Determine the (X, Y) coordinate at the center of the cell enclosing the given text.  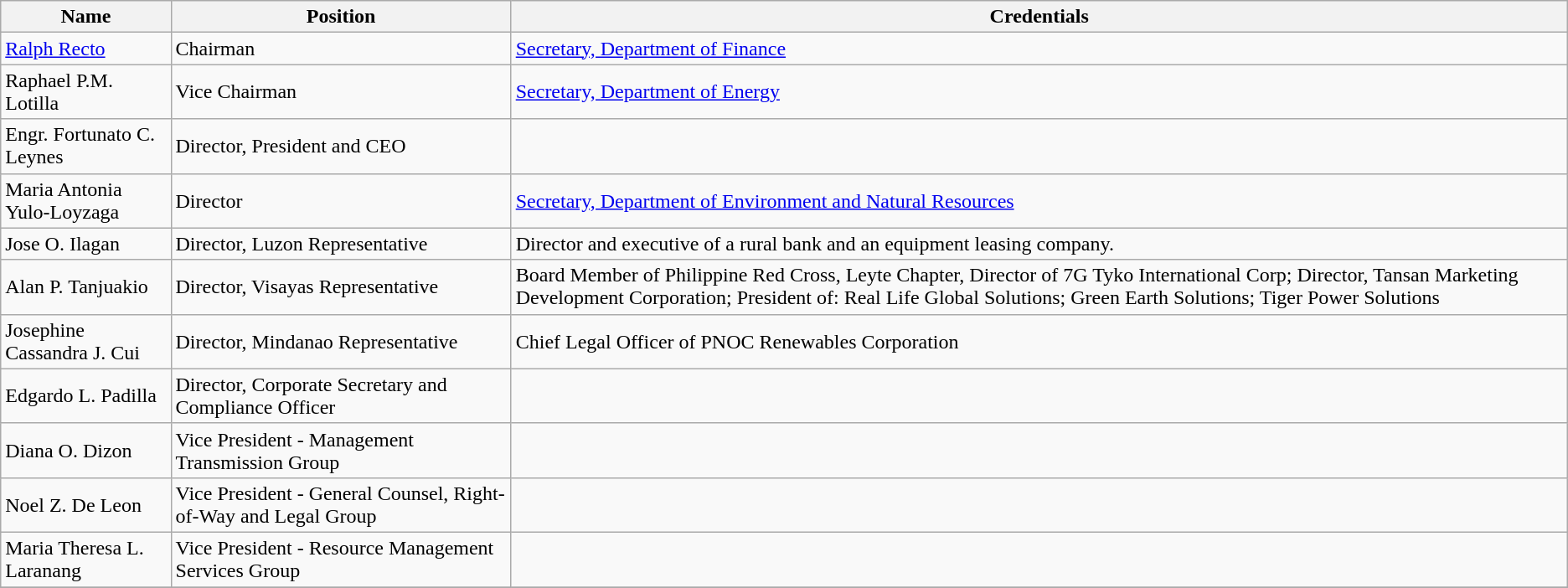
Name (85, 17)
Raphael P.M. Lotilla (85, 92)
Vice Chairman (341, 92)
Director, Luzon Representative (341, 244)
Maria Antonia Yulo-Loyzaga (85, 201)
Vice President - Resource Management Services Group (341, 560)
Diana O. Dizon (85, 451)
Vice President - Management Transmission Group (341, 451)
Director, President and CEO (341, 146)
Chairman (341, 49)
Position (341, 17)
Credentials (1039, 17)
Director, Corporate Secretary and Compliance Officer (341, 395)
Edgardo L. Padilla (85, 395)
Vice President - General Counsel, Right-of-Way and Legal Group (341, 504)
Josephine Cassandra J. Cui (85, 342)
Ralph Recto (85, 49)
Engr. Fortunato C. Leynes (85, 146)
Secretary, Department of Finance (1039, 49)
Noel Z. De Leon (85, 504)
Director and executive of a rural bank and an equipment leasing company. (1039, 244)
Maria Theresa L. Laranang (85, 560)
Director (341, 201)
Director, Mindanao Representative (341, 342)
Alan P. Tanjuakio (85, 286)
Director, Visayas Representative (341, 286)
Chief Legal Officer of PNOC Renewables Corporation (1039, 342)
Secretary, Department of Environment and Natural Resources (1039, 201)
Secretary, Department of Energy (1039, 92)
Jose O. Ilagan (85, 244)
